Capture the cell that displays the provided text and extract its (x, y) central coordinate. 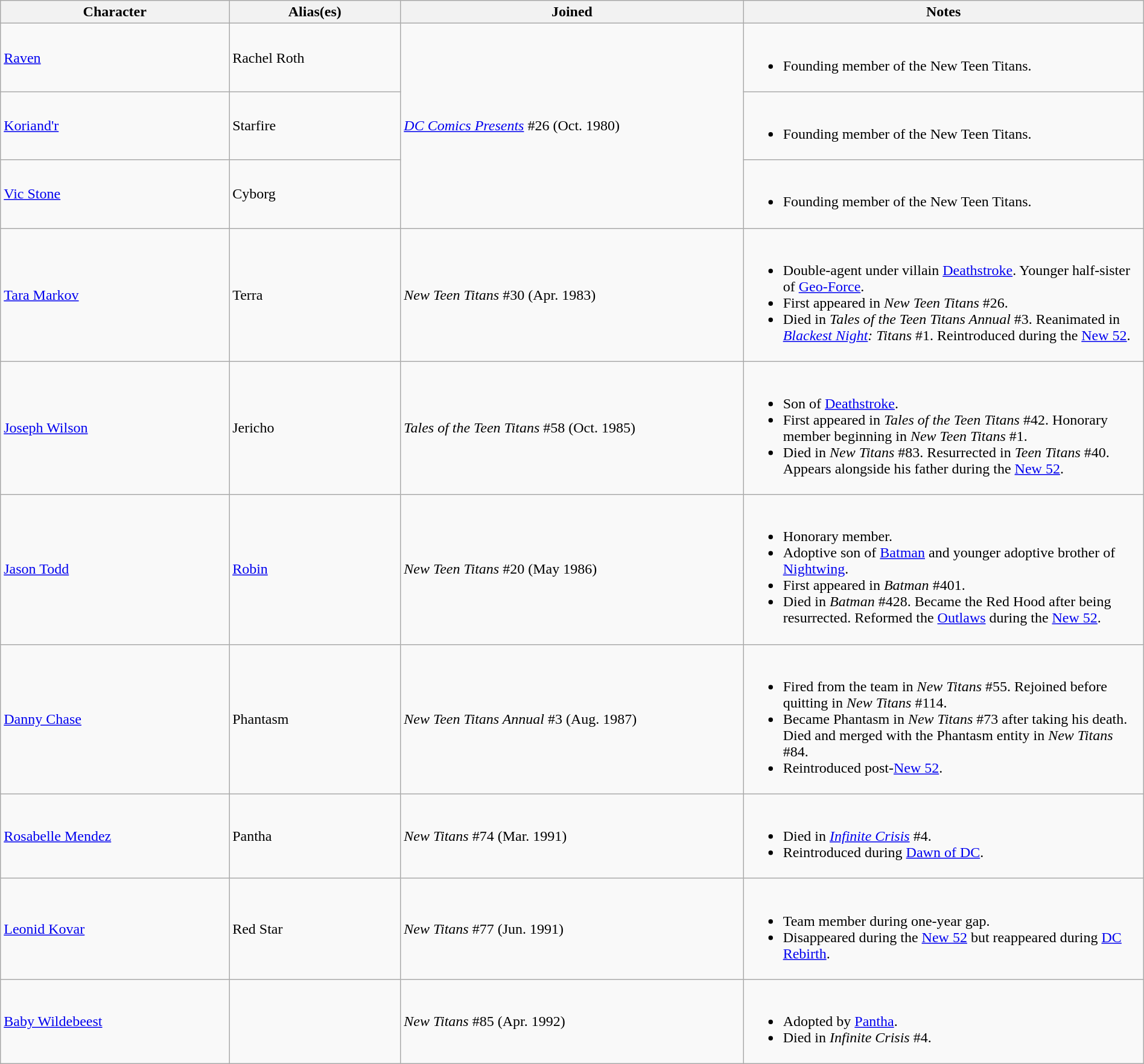
Tara Markov (115, 294)
New Teen Titans Annual #3 (Aug. 1987) (572, 719)
Rosabelle Mendez (115, 836)
Raven (115, 58)
Notes (944, 12)
New Teen Titans #20 (May 1986) (572, 569)
Joined (572, 12)
Danny Chase (115, 719)
Terra (315, 294)
Died in Infinite Crisis #4.Reintroduced during Dawn of DC. (944, 836)
Vic Stone (115, 194)
Leonid Kovar (115, 929)
Red Star (315, 929)
New Teen Titans #30 (Apr. 1983) (572, 294)
Jason Todd (115, 569)
Character (115, 12)
New Titans #74 (Mar. 1991) (572, 836)
Alias(es) (315, 12)
Tales of the Teen Titans #58 (Oct. 1985) (572, 428)
Baby Wildebeest (115, 1021)
Koriand'r (115, 125)
Cyborg (315, 194)
Starfire (315, 125)
Robin (315, 569)
Rachel Roth (315, 58)
Jericho (315, 428)
Team member during one-year gap.Disappeared during the New 52 but reappeared during DC Rebirth. (944, 929)
Joseph Wilson (115, 428)
DC Comics Presents #26 (Oct. 1980) (572, 125)
Adopted by Pantha.Died in Infinite Crisis #4. (944, 1021)
Pantha (315, 836)
New Titans #85 (Apr. 1992) (572, 1021)
New Titans #77 (Jun. 1991) (572, 929)
Phantasm (315, 719)
